Identify which cell holds the provided text, then report its [X, Y] central coordinate. 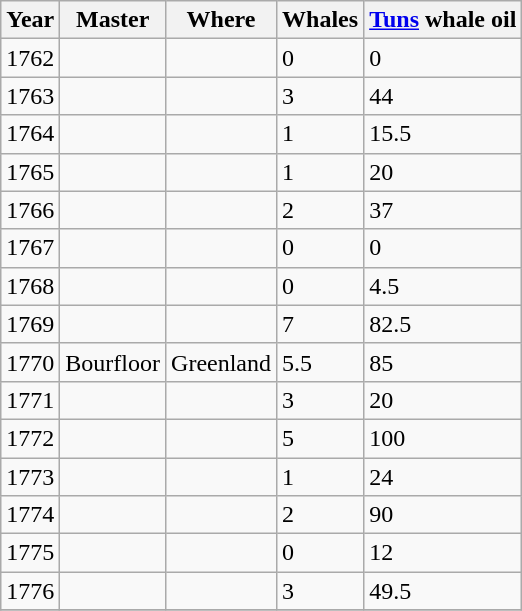
1767 [30, 248]
Bourfloor [113, 362]
Tuns whale oil [443, 20]
49.5 [443, 591]
1773 [30, 477]
1768 [30, 286]
5.5 [320, 362]
12 [443, 553]
Master [113, 20]
Year [30, 20]
1765 [30, 172]
1772 [30, 438]
1776 [30, 591]
1775 [30, 553]
1763 [30, 96]
37 [443, 210]
Where [222, 20]
44 [443, 96]
1764 [30, 134]
4.5 [443, 286]
100 [443, 438]
Whales [320, 20]
85 [443, 362]
15.5 [443, 134]
Greenland [222, 362]
90 [443, 515]
1774 [30, 515]
1771 [30, 400]
82.5 [443, 324]
24 [443, 477]
7 [320, 324]
1770 [30, 362]
1762 [30, 58]
1766 [30, 210]
5 [320, 438]
1769 [30, 324]
